Return [X, Y] of the center of cell containing provided text 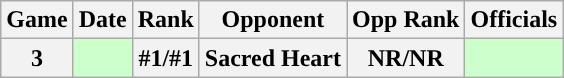
Rank [166, 20]
Opp Rank [406, 20]
Opponent [272, 20]
3 [37, 58]
Date [102, 20]
Officials [514, 20]
Game [37, 20]
#1/#1 [166, 58]
Sacred Heart [272, 58]
NR/NR [406, 58]
